Return the [x, y] coordinate for the center point of the cell that contains the specified text.  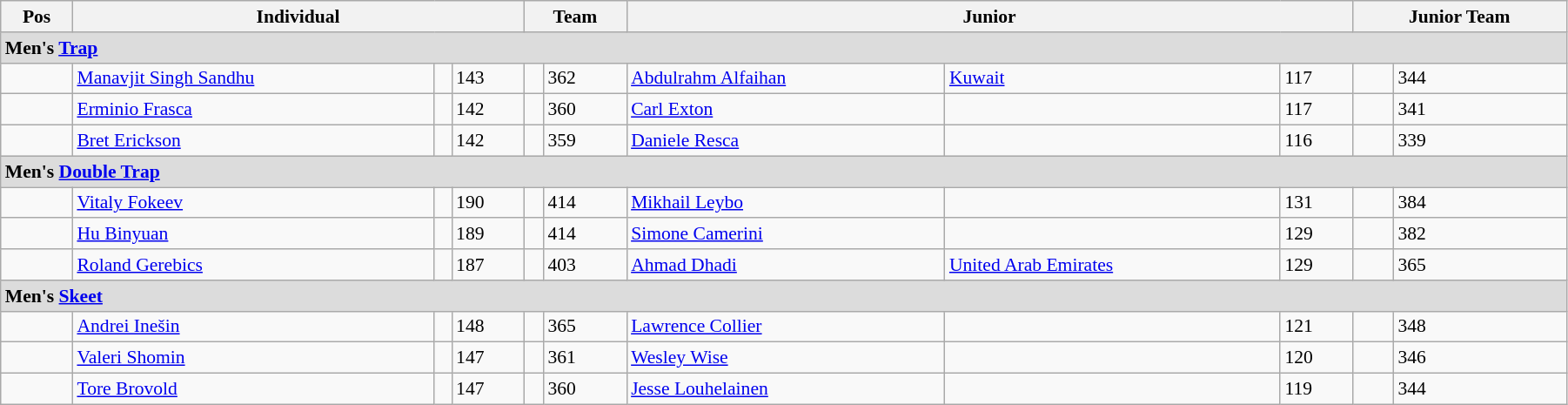
Team [575, 17]
Daniele Resca [786, 141]
Junior Team [1459, 17]
Andrei Inešin [253, 327]
382 [1479, 234]
United Arab Emirates [1113, 265]
Valeri Shomin [253, 358]
Men's Trap [784, 48]
143 [487, 78]
187 [487, 265]
Kuwait [1113, 78]
403 [585, 265]
348 [1479, 327]
Lawrence Collier [786, 327]
189 [487, 234]
359 [585, 141]
362 [585, 78]
Vitaly Fokeev [253, 203]
Simone Camerini [786, 234]
120 [1316, 358]
Men's Double Trap [784, 172]
Pos [37, 17]
121 [1316, 327]
Junior [989, 17]
346 [1479, 358]
Roland Gerebics [253, 265]
Manavjit Singh Sandhu [253, 78]
116 [1316, 141]
Jesse Louhelainen [786, 389]
Bret Erickson [253, 141]
119 [1316, 389]
Abdulrahm Alfaihan [786, 78]
Carl Exton [786, 110]
341 [1479, 110]
Hu Binyuan [253, 234]
Ahmad Dhadi [786, 265]
131 [1316, 203]
Men's Skeet [784, 296]
190 [487, 203]
Mikhail Leybo [786, 203]
Erminio Frasca [253, 110]
Wesley Wise [786, 358]
Individual [298, 17]
148 [487, 327]
339 [1479, 141]
Tore Brovold [253, 389]
384 [1479, 203]
361 [585, 358]
